Determine the (x, y) coordinate at the center of the cell enclosing the given text.  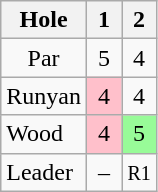
– (104, 172)
Wood (44, 134)
Hole (44, 20)
1 (104, 20)
2 (140, 20)
R1 (140, 172)
Leader (44, 172)
Runyan (44, 96)
Par (44, 58)
